Detect which cell encompasses the target text, then output its [X, Y] center coordinate. 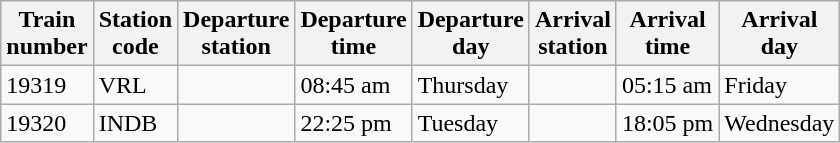
Friday [780, 85]
Trainnumber [47, 34]
19319 [47, 85]
Departuretime [354, 34]
Thursday [470, 85]
Wednesday [780, 123]
22:25 pm [354, 123]
Arrivalstation [572, 34]
VRL [135, 85]
18:05 pm [667, 123]
Stationcode [135, 34]
05:15 am [667, 85]
Departureday [470, 34]
Tuesday [470, 123]
Departurestation [236, 34]
INDB [135, 123]
08:45 am [354, 85]
19320 [47, 123]
Arrivalday [780, 34]
Arrivaltime [667, 34]
